Locate the cell with the specified text and output its [X, Y] center coordinate. 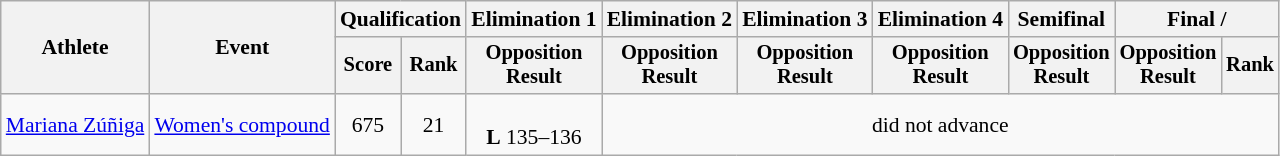
Women's compound [242, 124]
Elimination 4 [940, 19]
Mariana Zúñiga [76, 124]
did not advance [940, 124]
Score [368, 66]
L 135–136 [534, 124]
Elimination 1 [534, 19]
Elimination 3 [804, 19]
Event [242, 48]
Qualification [400, 19]
Elimination 2 [670, 19]
Final / [1197, 19]
675 [368, 124]
21 [434, 124]
Athlete [76, 48]
Semifinal [1062, 19]
